Provide the [x, y] coordinate of the cell's center where the given text is located.  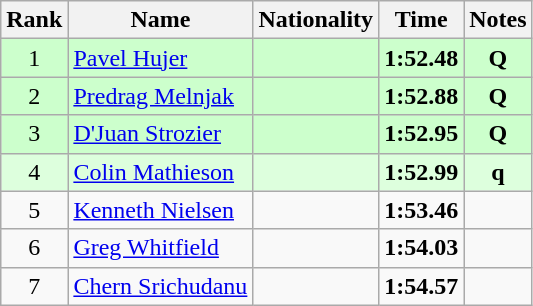
1:52.95 [422, 134]
D'Juan Strozier [160, 134]
1 [34, 58]
6 [34, 248]
Pavel Hujer [160, 58]
Name [160, 20]
Chern Srichudanu [160, 286]
2 [34, 96]
1:52.48 [422, 58]
Time [422, 20]
Rank [34, 20]
1:53.46 [422, 210]
Predrag Melnjak [160, 96]
Notes [498, 20]
1:54.57 [422, 286]
Nationality [316, 20]
4 [34, 172]
1:52.99 [422, 172]
3 [34, 134]
5 [34, 210]
q [498, 172]
7 [34, 286]
1:52.88 [422, 96]
1:54.03 [422, 248]
Colin Mathieson [160, 172]
Kenneth Nielsen [160, 210]
Greg Whitfield [160, 248]
